Determine the (X, Y) coordinate at the center of the cell enclosing the given text.  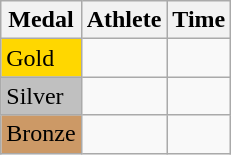
Bronze (41, 134)
Medal (41, 20)
Time (199, 20)
Athlete (124, 20)
Gold (41, 58)
Silver (41, 96)
